Extract the (X, Y) coordinate from the center of the cell holding the provided text.  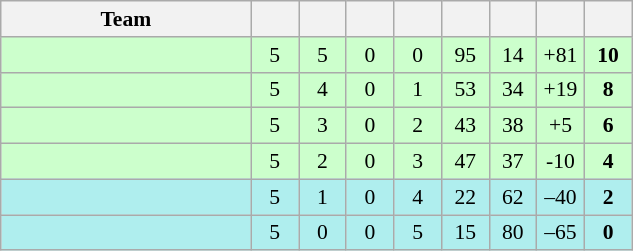
+5 (561, 126)
10 (608, 55)
+19 (561, 90)
Team (126, 19)
–65 (561, 233)
47 (465, 162)
95 (465, 55)
–40 (561, 197)
37 (513, 162)
-10 (561, 162)
8 (608, 90)
53 (465, 90)
43 (465, 126)
6 (608, 126)
14 (513, 55)
62 (513, 197)
80 (513, 233)
34 (513, 90)
+81 (561, 55)
38 (513, 126)
15 (465, 233)
22 (465, 197)
